Pinpoint the cell where the given text exists, returning its [X, Y] midpoint coordinate. 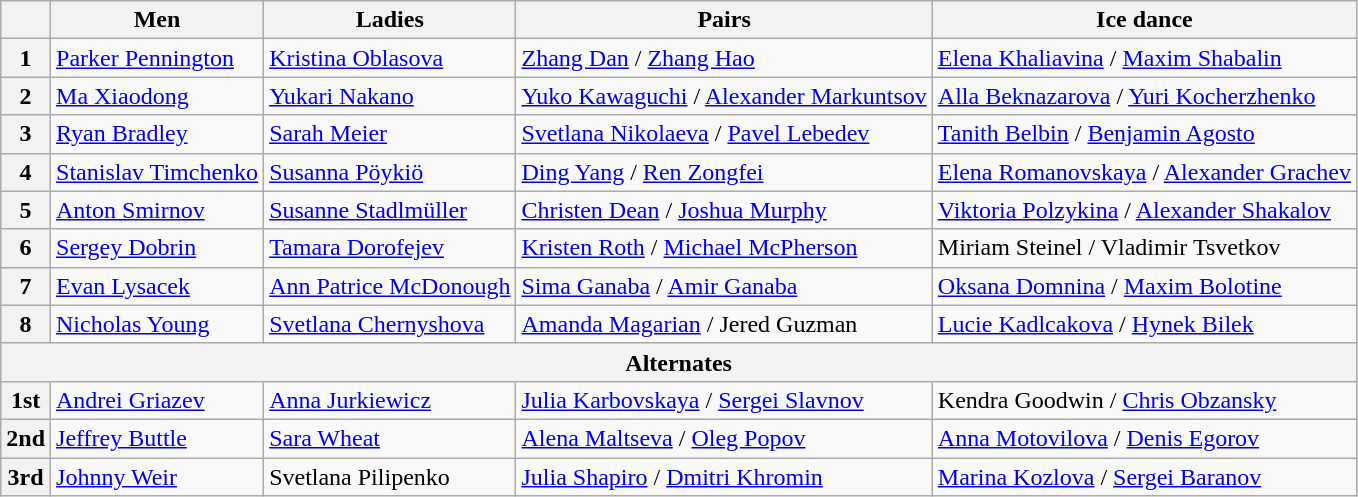
Sima Ganaba / Amir Ganaba [724, 286]
Ann Patrice McDonough [390, 286]
Ice dance [1144, 20]
Svetlana Nikolaeva / Pavel Lebedev [724, 134]
Nicholas Young [158, 324]
Anton Smirnov [158, 210]
Sergey Dobrin [158, 248]
Julia Karbovskaya / Sergei Slavnov [724, 400]
Alla Beknazarova / Yuri Kocherzhenko [1144, 96]
Evan Lysacek [158, 286]
1st [26, 400]
3rd [26, 477]
Alternates [679, 362]
Parker Pennington [158, 58]
Kendra Goodwin / Chris Obzansky [1144, 400]
Andrei Griazev [158, 400]
Johnny Weir [158, 477]
Miriam Steinel / Vladimir Tsvetkov [1144, 248]
Sarah Meier [390, 134]
Stanislav Timchenko [158, 172]
Susanne Stadlmüller [390, 210]
Oksana Domnina / Maxim Bolotine [1144, 286]
Susanna Pöykiö [390, 172]
2nd [26, 438]
Ladies [390, 20]
Jeffrey Buttle [158, 438]
1 [26, 58]
Tanith Belbin / Benjamin Agosto [1144, 134]
Svetlana Chernyshova [390, 324]
Sara Wheat [390, 438]
Men [158, 20]
Elena Romanovskaya / Alexander Grachev [1144, 172]
Julia Shapiro / Dmitri Khromin [724, 477]
8 [26, 324]
Christen Dean / Joshua Murphy [724, 210]
7 [26, 286]
Elena Khaliavina / Maxim Shabalin [1144, 58]
Ding Yang / Ren Zongfei [724, 172]
Svetlana Pilipenko [390, 477]
3 [26, 134]
5 [26, 210]
Amanda Magarian / Jered Guzman [724, 324]
Tamara Dorofejev [390, 248]
6 [26, 248]
Marina Kozlova / Sergei Baranov [1144, 477]
Zhang Dan / Zhang Hao [724, 58]
Ma Xiaodong [158, 96]
Alena Maltseva / Oleg Popov [724, 438]
Yuko Kawaguchi / Alexander Markuntsov [724, 96]
2 [26, 96]
Kristen Roth / Michael McPherson [724, 248]
Pairs [724, 20]
Viktoria Polzykina / Alexander Shakalov [1144, 210]
Kristina Oblasova [390, 58]
Anna Jurkiewicz [390, 400]
Yukari Nakano [390, 96]
Anna Motovilova / Denis Egorov [1144, 438]
4 [26, 172]
Ryan Bradley [158, 134]
Lucie Kadlcakova / Hynek Bilek [1144, 324]
